Provide the [x, y] coordinate of the cell's center where the given text is located.  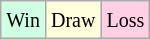
Win [24, 20]
Draw [72, 20]
Loss [126, 20]
